Scan for the cell matching the given text and deliver its [x, y] coordinate at center. 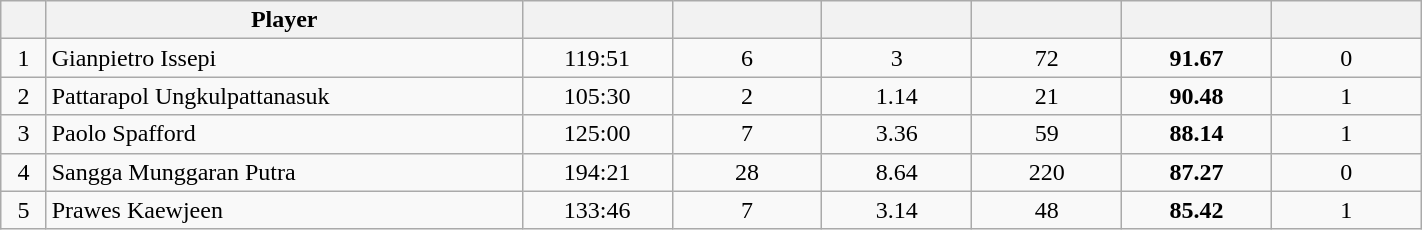
28 [747, 172]
133:46 [597, 210]
Prawes Kaewjeen [284, 210]
8.64 [897, 172]
Sangga Munggaran Putra [284, 172]
1.14 [897, 96]
21 [1047, 96]
87.27 [1197, 172]
3.36 [897, 134]
125:00 [597, 134]
105:30 [597, 96]
48 [1047, 210]
Player [284, 20]
85.42 [1197, 210]
4 [24, 172]
3.14 [897, 210]
59 [1047, 134]
72 [1047, 58]
5 [24, 210]
88.14 [1197, 134]
91.67 [1197, 58]
Paolo Spafford [284, 134]
Pattarapol Ungkulpattanasuk [284, 96]
220 [1047, 172]
6 [747, 58]
194:21 [597, 172]
Gianpietro Issepi [284, 58]
90.48 [1197, 96]
119:51 [597, 58]
